Extract the (X, Y) coordinate from the center of the cell holding the provided text.  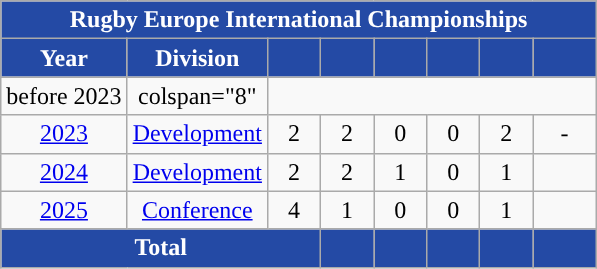
before 2023 (64, 96)
Total (161, 248)
2024 (64, 172)
Division (197, 58)
2023 (64, 134)
- (565, 134)
2025 (64, 210)
Year (64, 58)
4 (294, 210)
colspan="8" (197, 96)
Rugby Europe International Championships (299, 20)
Conference (197, 210)
